Pinpoint the cell where the given text exists, returning its (x, y) midpoint coordinate. 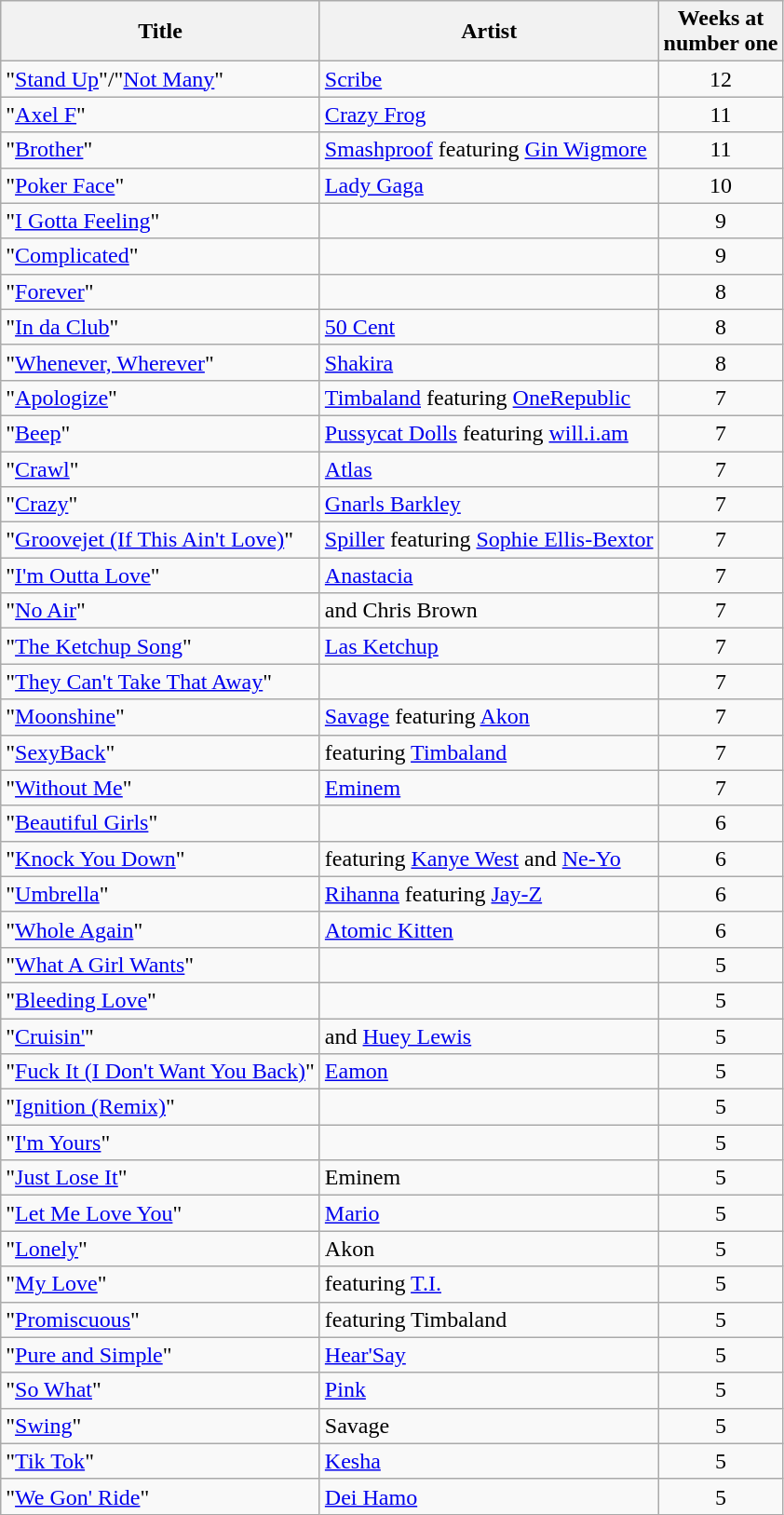
Pussycat Dolls featuring will.i.am (489, 433)
"Just Lose It" (160, 1178)
"SexyBack" (160, 752)
"Forever" (160, 291)
"Swing" (160, 1426)
"Bleeding Love" (160, 1000)
Crazy Frog (489, 115)
"Tik Tok" (160, 1461)
"Stand Up"/"Not Many" (160, 79)
Dei Hamo (489, 1496)
"Apologize" (160, 398)
50 Cent (489, 327)
"Let Me Love You" (160, 1213)
Las Ketchup (489, 646)
Smashproof featuring Gin Wigmore (489, 150)
"Beep" (160, 433)
"I'm Yours" (160, 1143)
featuring Kanye West and Ne-Yo (489, 859)
Eamon (489, 1072)
"Lonely" (160, 1249)
Gnarls Barkley (489, 505)
and Huey Lewis (489, 1036)
Weeks atnumber one (721, 32)
Artist (489, 32)
Lady Gaga (489, 185)
"So What" (160, 1390)
"We Gon' Ride" (160, 1496)
Timbaland featuring OneRepublic (489, 398)
Title (160, 32)
"I'm Outta Love" (160, 575)
"Whole Again" (160, 929)
Scribe (489, 79)
and Chris Brown (489, 611)
"Pure and Simple" (160, 1355)
Mario (489, 1213)
"Complicated" (160, 256)
Savage (489, 1426)
Pink (489, 1390)
featuring T.I. (489, 1284)
"Fuck It (I Don't Want You Back)" (160, 1072)
"I Gotta Feeling" (160, 221)
10 (721, 185)
"Crawl" (160, 468)
"Poker Face" (160, 185)
Savage featuring Akon (489, 717)
Atomic Kitten (489, 929)
"Axel F" (160, 115)
"The Ketchup Song" (160, 646)
Atlas (489, 468)
"Ignition (Remix)" (160, 1107)
"Umbrella" (160, 894)
"Knock You Down" (160, 859)
"Crazy" (160, 505)
"Groovejet (If This Ain't Love)" (160, 540)
"They Can't Take That Away" (160, 682)
"In da Club" (160, 327)
"Without Me" (160, 788)
12 (721, 79)
Kesha (489, 1461)
"Whenever, Wherever" (160, 362)
"Brother" (160, 150)
"What A Girl Wants" (160, 965)
Shakira (489, 362)
Hear'Say (489, 1355)
"Promiscuous" (160, 1319)
Rihanna featuring Jay-Z (489, 894)
"My Love" (160, 1284)
Akon (489, 1249)
"Moonshine" (160, 717)
"No Air" (160, 611)
"Beautiful Girls" (160, 823)
Anastacia (489, 575)
Spiller featuring Sophie Ellis-Bextor (489, 540)
"Cruisin'" (160, 1036)
